Detect which cell encompasses the target text, then output its (x, y) center coordinate. 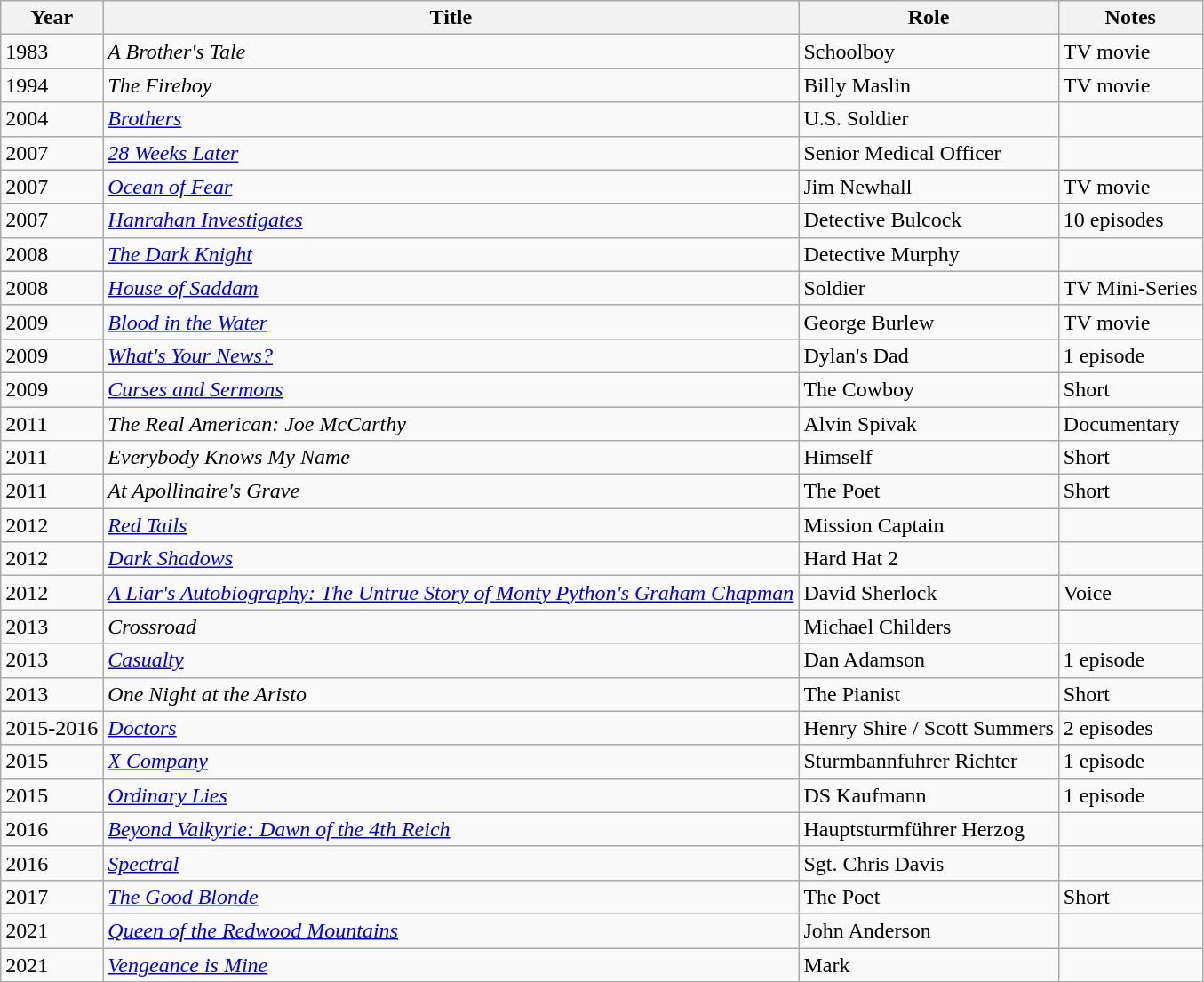
2015-2016 (52, 728)
2017 (52, 897)
Ocean of Fear (451, 187)
U.S. Soldier (929, 119)
Soldier (929, 288)
Notes (1130, 18)
A Brother's Tale (451, 52)
Title (451, 18)
Hard Hat 2 (929, 559)
House of Saddam (451, 288)
A Liar's Autobiography: The Untrue Story of Monty Python's Graham Chapman (451, 593)
Dark Shadows (451, 559)
Himself (929, 458)
Hanrahan Investigates (451, 220)
Sturmbannfuhrer Richter (929, 762)
Henry Shire / Scott Summers (929, 728)
Everybody Knows My Name (451, 458)
1983 (52, 52)
Beyond Valkyrie: Dawn of the 4th Reich (451, 829)
Crossroad (451, 627)
Mission Captain (929, 525)
The Cowboy (929, 389)
2 episodes (1130, 728)
10 episodes (1130, 220)
Ordinary Lies (451, 795)
Year (52, 18)
Dan Adamson (929, 660)
Voice (1130, 593)
Doctors (451, 728)
Dylan's Dad (929, 355)
Jim Newhall (929, 187)
1994 (52, 85)
The Real American: Joe McCarthy (451, 424)
At Apollinaire's Grave (451, 491)
Role (929, 18)
Alvin Spivak (929, 424)
Sgt. Chris Davis (929, 863)
David Sherlock (929, 593)
X Company (451, 762)
Brothers (451, 119)
The Pianist (929, 694)
Queen of the Redwood Mountains (451, 930)
Documentary (1130, 424)
John Anderson (929, 930)
Senior Medical Officer (929, 153)
Curses and Sermons (451, 389)
The Dark Knight (451, 254)
Schoolboy (929, 52)
28 Weeks Later (451, 153)
Detective Bulcock (929, 220)
Hauptsturmführer Herzog (929, 829)
Spectral (451, 863)
Casualty (451, 660)
What's Your News? (451, 355)
The Fireboy (451, 85)
Red Tails (451, 525)
One Night at the Aristo (451, 694)
Michael Childers (929, 627)
Mark (929, 964)
The Good Blonde (451, 897)
Detective Murphy (929, 254)
2004 (52, 119)
Vengeance is Mine (451, 964)
TV Mini-Series (1130, 288)
Blood in the Water (451, 322)
DS Kaufmann (929, 795)
Billy Maslin (929, 85)
George Burlew (929, 322)
